Find where the given text appears and provide that cell's center as (X, Y) coordinate. 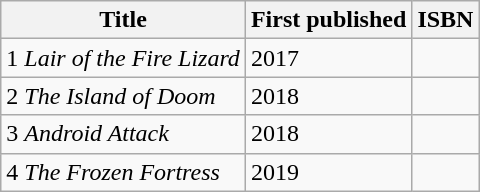
2 The Island of Doom (124, 96)
Title (124, 20)
4 The Frozen Fortress (124, 172)
1 Lair of the Fire Lizard (124, 58)
2017 (328, 58)
First published (328, 20)
ISBN (446, 20)
2019 (328, 172)
3 Android Attack (124, 134)
